Return the [x, y] coordinate for the center point of the cell that contains the specified text.  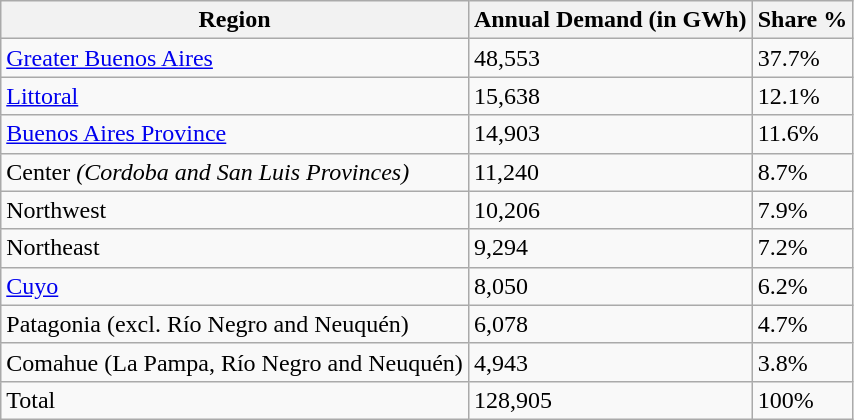
Northeast [235, 248]
48,553 [610, 58]
7.2% [802, 248]
Greater Buenos Aires [235, 58]
37.7% [802, 58]
Northwest [235, 210]
9,294 [610, 248]
14,903 [610, 134]
4.7% [802, 324]
8.7% [802, 172]
6,078 [610, 324]
Littoral [235, 96]
6.2% [802, 286]
Annual Demand (in GWh) [610, 20]
128,905 [610, 400]
Buenos Aires Province [235, 134]
10,206 [610, 210]
100% [802, 400]
15,638 [610, 96]
Share % [802, 20]
11,240 [610, 172]
8,050 [610, 286]
12.1% [802, 96]
Total [235, 400]
Center (Cordoba and San Luis Provinces) [235, 172]
Patagonia (excl. Río Negro and Neuquén) [235, 324]
4,943 [610, 362]
Comahue (La Pampa, Río Negro and Neuquén) [235, 362]
11.6% [802, 134]
3.8% [802, 362]
7.9% [802, 210]
Cuyo [235, 286]
Region [235, 20]
